For the text-containing cell, return its midpoint in [X, Y] coordinate format. 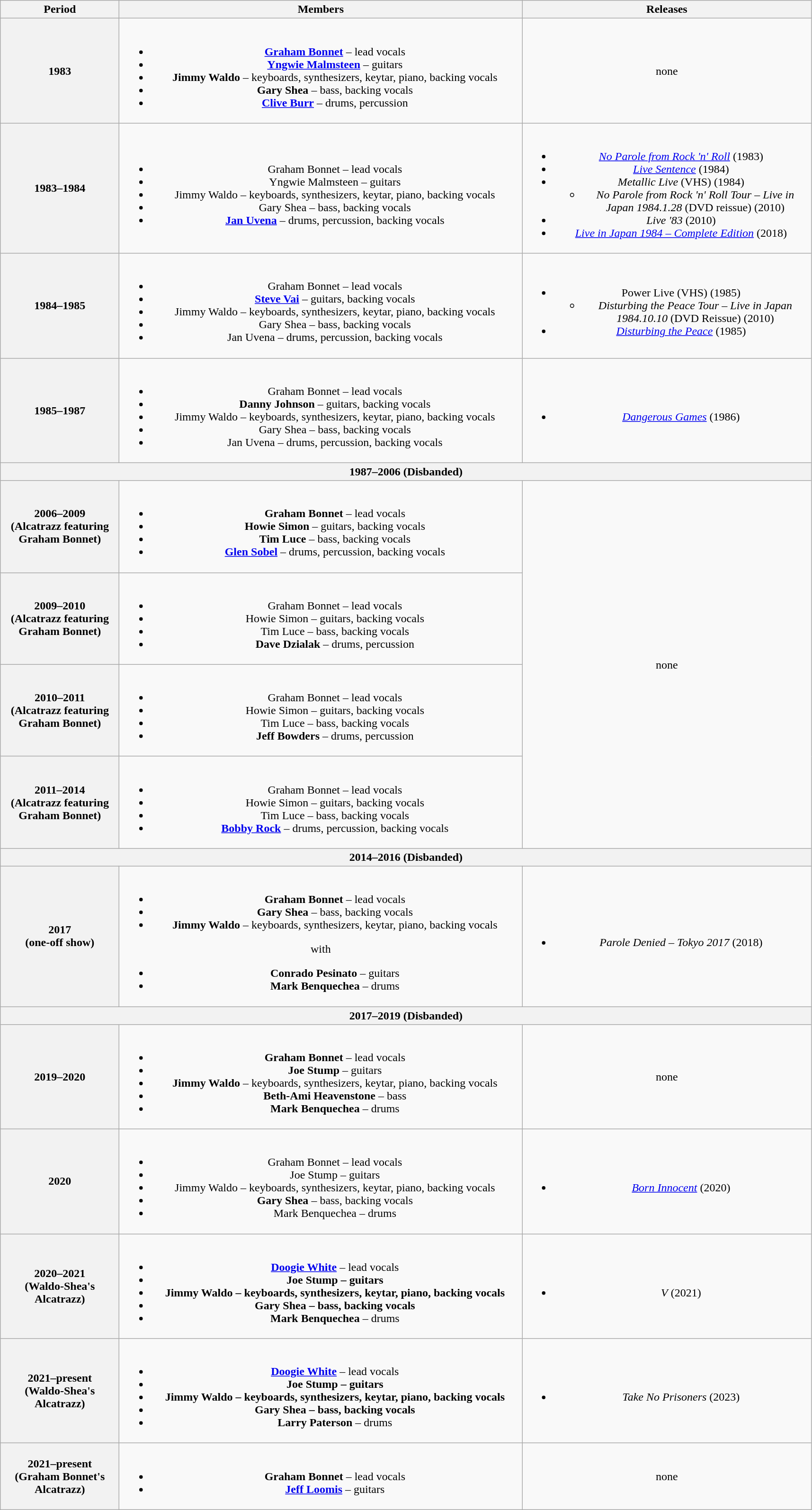
1987–2006 (Disbanded) [406, 472]
2021–present(Waldo-Shea's Alcatrazz) [60, 1391]
Graham Bonnet – lead vocalsJeff Loomis – guitars [321, 1476]
2010–2011(Alcatrazz featuring Graham Bonnet) [60, 710]
Power Live (VHS) (1985)Disturbing the Peace Tour – Live in Japan 1984.10.10 (DVD Reissue) (2010)Disturbing the Peace (1985) [667, 306]
Graham Bonnet – lead vocalsHowie Simon – guitars, backing vocalsTim Luce – bass, backing vocalsBobby Rock – drums, percussion, backing vocals [321, 802]
1983 [60, 71]
Take No Prisoners (2023) [667, 1391]
Dangerous Games (1986) [667, 410]
Graham Bonnet – lead vocalsHowie Simon – guitars, backing vocalsTim Luce – bass, backing vocalsDave Dzialak – drums, percussion [321, 618]
2021–present(Graham Bonnet's Alcatrazz) [60, 1476]
2006–2009(Alcatrazz featuring Graham Bonnet) [60, 527]
2019–2020 [60, 1077]
Parole Denied – Tokyo 2017 (2018) [667, 936]
Graham Bonnet – lead vocalsHowie Simon – guitars, backing vocalsTim Luce – bass, backing vocalsJeff Bowders – drums, percussion [321, 710]
2020 [60, 1182]
1985–1987 [60, 410]
1984–1985 [60, 306]
Members [321, 9]
Period [60, 9]
2014–2016 (Disbanded) [406, 857]
2011–2014(Alcatrazz featuring Graham Bonnet) [60, 802]
2009–2010(Alcatrazz featuring Graham Bonnet) [60, 618]
V (2021) [667, 1286]
Releases [667, 9]
Graham Bonnet – lead vocalsHowie Simon – guitars, backing vocalsTim Luce – bass, backing vocalsGlen Sobel – drums, percussion, backing vocals [321, 527]
1983–1984 [60, 188]
Born Innocent (2020) [667, 1182]
2017(one-off show) [60, 936]
2020–2021(Waldo-Shea's Alcatrazz) [60, 1286]
2017–2019 (Disbanded) [406, 1016]
